Provide the [x, y] coordinate of the cell's center where the given text is located.  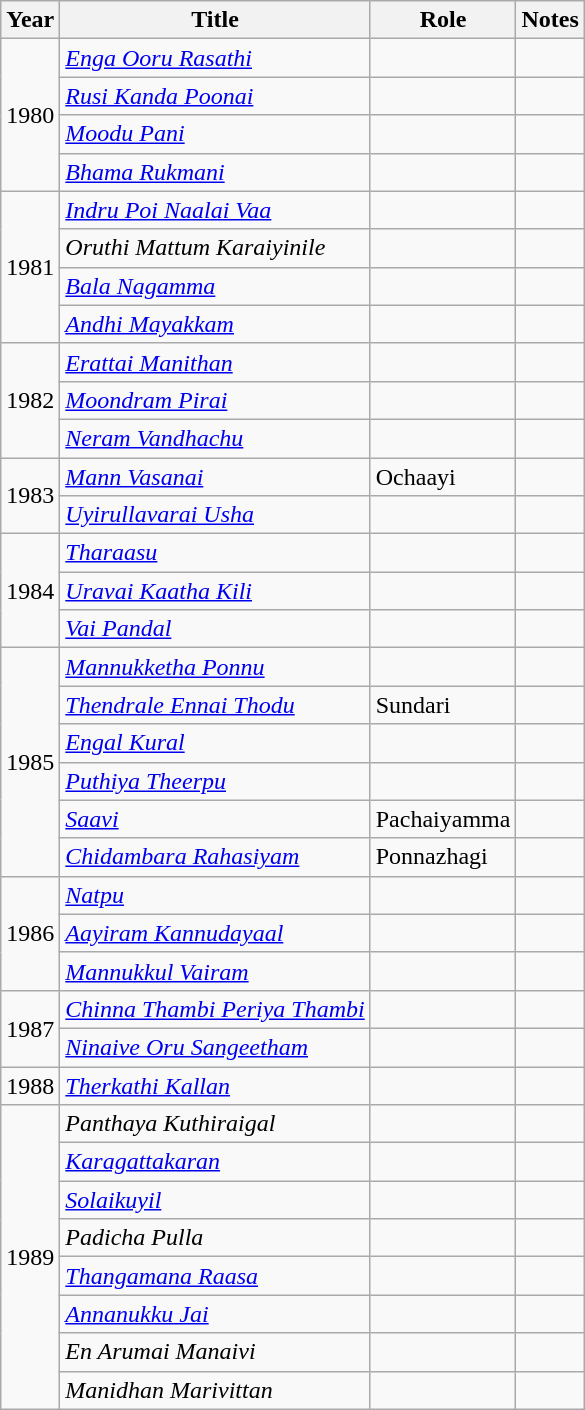
Panthaya Kuthiraigal [215, 1124]
Ninaive Oru Sangeetham [215, 1047]
Chidambara Rahasiyam [215, 857]
Role [443, 20]
Engal Kural [215, 743]
Mann Vasanai [215, 477]
Bala Nagamma [215, 286]
Ochaayi [443, 477]
Thendrale Ennai Thodu [215, 705]
Mannukketha Ponnu [215, 667]
Uyirullavarai Usha [215, 515]
1983 [30, 496]
Pachaiyamma [443, 819]
Annanukku Jai [215, 1314]
Year [30, 20]
1982 [30, 400]
Oruthi Mattum Karaiyinile [215, 248]
1984 [30, 591]
En Arumai Manaivi [215, 1352]
Manidhan Marivittan [215, 1390]
1980 [30, 115]
Uravai Kaatha Kili [215, 591]
1985 [30, 762]
Sundari [443, 705]
Solaikuyil [215, 1200]
Indru Poi Naalai Vaa [215, 210]
Padicha Pulla [215, 1238]
1987 [30, 1028]
Bhama Rukmani [215, 172]
Chinna Thambi Periya Thambi [215, 1009]
Neram Vandhachu [215, 438]
Mannukkul Vairam [215, 971]
Erattai Manithan [215, 362]
Natpu [215, 895]
Karagattakaran [215, 1162]
Vai Pandal [215, 629]
Moodu Pani [215, 134]
Title [215, 20]
Moondram Pirai [215, 400]
Andhi Mayakkam [215, 324]
1989 [30, 1257]
1986 [30, 933]
1981 [30, 267]
Therkathi Kallan [215, 1085]
Puthiya Theerpu [215, 781]
Ponnazhagi [443, 857]
Saavi [215, 819]
Thangamana Raasa [215, 1276]
Enga Ooru Rasathi [215, 58]
Notes [550, 20]
Aayiram Kannudayaal [215, 933]
Rusi Kanda Poonai [215, 96]
Tharaasu [215, 553]
1988 [30, 1085]
